Pinpoint the cell where the given text exists, returning its [x, y] midpoint coordinate. 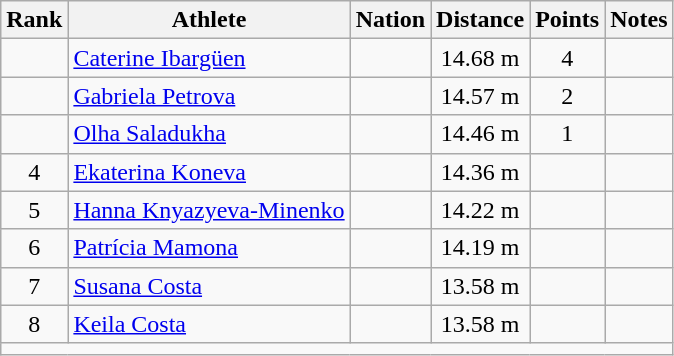
14.19 m [480, 248]
Points [568, 20]
Hanna Knyazyeva-Minenko [209, 210]
Susana Costa [209, 286]
14.22 m [480, 210]
Distance [480, 20]
14.68 m [480, 58]
Rank [34, 20]
Athlete [209, 20]
Ekaterina Koneva [209, 172]
5 [34, 210]
6 [34, 248]
14.57 m [480, 96]
14.46 m [480, 134]
1 [568, 134]
14.36 m [480, 172]
2 [568, 96]
Olha Saladukha [209, 134]
Patrícia Mamona [209, 248]
8 [34, 324]
Nation [390, 20]
Keila Costa [209, 324]
Caterine Ibargüen [209, 58]
Notes [639, 20]
Gabriela Petrova [209, 96]
7 [34, 286]
